Extract the [X, Y] coordinate from the center of the cell holding the provided text.  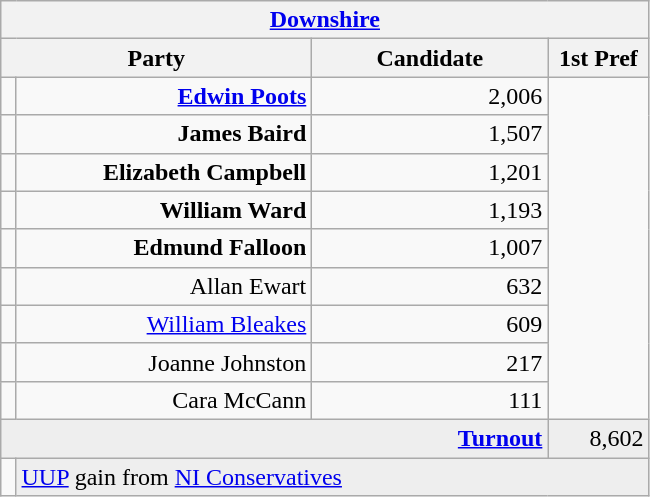
632 [430, 286]
Edmund Falloon [164, 248]
8,602 [598, 438]
UUP gain from NI Conservatives [332, 477]
James Baird [164, 134]
Party [156, 58]
Cara McCann [164, 400]
Downshire [325, 20]
1,007 [430, 248]
217 [430, 362]
1,507 [430, 134]
1,201 [430, 172]
William Bleakes [164, 324]
Edwin Poots [164, 96]
111 [430, 400]
Allan Ewart [164, 286]
Turnout [274, 438]
609 [430, 324]
Joanne Johnston [164, 362]
1st Pref [598, 58]
Candidate [430, 58]
William Ward [164, 210]
1,193 [430, 210]
Elizabeth Campbell [164, 172]
2,006 [430, 96]
